Output the [x, y] coordinate of the center of the cell containing the given text.  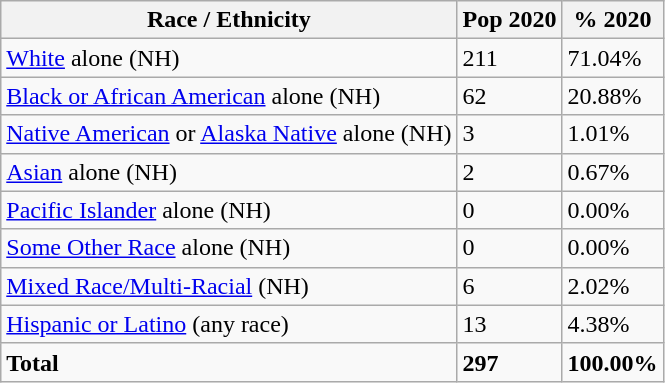
3 [510, 134]
4.38% [612, 324]
Pacific Islander alone (NH) [229, 210]
2.02% [612, 286]
Mixed Race/Multi-Racial (NH) [229, 286]
62 [510, 96]
297 [510, 362]
% 2020 [612, 20]
20.88% [612, 96]
71.04% [612, 58]
1.01% [612, 134]
Black or African American alone (NH) [229, 96]
211 [510, 58]
Asian alone (NH) [229, 172]
100.00% [612, 362]
2 [510, 172]
6 [510, 286]
Pop 2020 [510, 20]
0.67% [612, 172]
Total [229, 362]
13 [510, 324]
Native American or Alaska Native alone (NH) [229, 134]
White alone (NH) [229, 58]
Hispanic or Latino (any race) [229, 324]
Some Other Race alone (NH) [229, 248]
Race / Ethnicity [229, 20]
